Detect which cell encompasses the target text, then output its [X, Y] center coordinate. 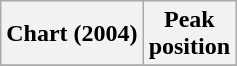
Chart (2004) [72, 34]
Peakposition [189, 34]
